Pinpoint the cell where the given text exists, returning its [X, Y] midpoint coordinate. 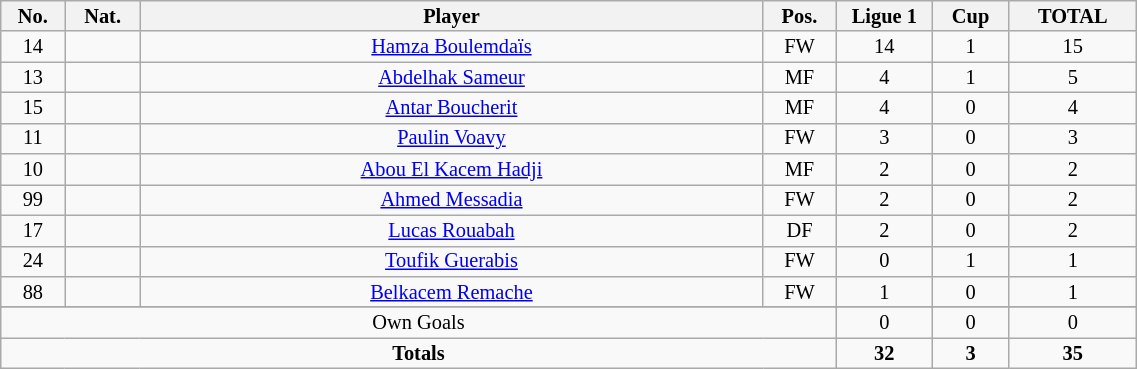
Belkacem Remache [452, 292]
17 [33, 230]
Ahmed Messadia [452, 200]
Lucas Rouabah [452, 230]
24 [33, 262]
Paulin Voavy [452, 138]
Pos. [800, 16]
35 [1073, 354]
Antar Boucherit [452, 108]
TOTAL [1073, 16]
Abdelhak Sameur [452, 78]
88 [33, 292]
5 [1073, 78]
DF [800, 230]
13 [33, 78]
Hamza Boulemdaïs [452, 46]
Cup [970, 16]
Totals [418, 354]
Nat. [102, 16]
11 [33, 138]
32 [884, 354]
99 [33, 200]
Abou El Kacem Hadji [452, 170]
Player [452, 16]
10 [33, 170]
Own Goals [418, 322]
Ligue 1 [884, 16]
Toufik Guerabis [452, 262]
No. [33, 16]
